Return [X, Y] of the center of cell containing provided text 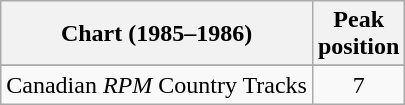
Peakposition [358, 34]
7 [358, 85]
Chart (1985–1986) [157, 34]
Canadian RPM Country Tracks [157, 85]
